Pinpoint the cell where the given text exists, returning its [X, Y] midpoint coordinate. 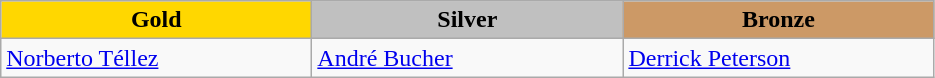
Norberto Téllez [156, 58]
Bronze [778, 20]
Derrick Peterson [778, 58]
André Bucher [468, 58]
Gold [156, 20]
Silver [468, 20]
